Scan for the cell matching the given text and deliver its (x, y) coordinate at center. 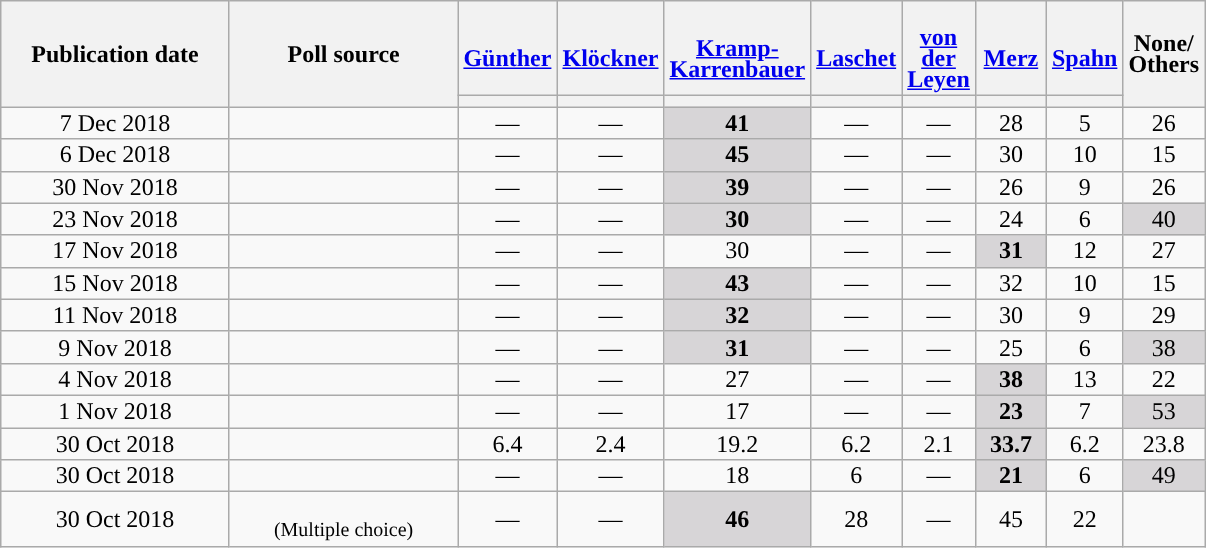
39 (738, 187)
1 Nov 2018 (116, 411)
None/Others (1164, 54)
24 (1010, 219)
(Multiple choice) (344, 520)
43 (738, 283)
17 (738, 411)
15 Nov 2018 (116, 283)
21 (1010, 476)
7 (1084, 411)
46 (738, 520)
33.7 (1010, 444)
29 (1164, 315)
2.4 (610, 444)
13 (1084, 379)
49 (1164, 476)
Spahn (1084, 48)
Merz (1010, 48)
4 Nov 2018 (116, 379)
von der Leyen (939, 48)
9 Nov 2018 (116, 347)
Laschet (856, 48)
23.8 (1164, 444)
53 (1164, 411)
Poll source (344, 54)
Kramp-Karrenbauer (738, 48)
19.2 (738, 444)
2.1 (939, 444)
30 Nov 2018 (116, 187)
25 (1010, 347)
6 Dec 2018 (116, 155)
12 (1084, 251)
7 Dec 2018 (116, 123)
23 Nov 2018 (116, 219)
11 Nov 2018 (116, 315)
40 (1164, 219)
23 (1010, 411)
41 (738, 123)
Klöckner (610, 48)
18 (738, 476)
Günther (508, 48)
6.4 (508, 444)
17 Nov 2018 (116, 251)
5 (1084, 123)
Publication date (116, 54)
